Capture the cell that displays the provided text and extract its (x, y) central coordinate. 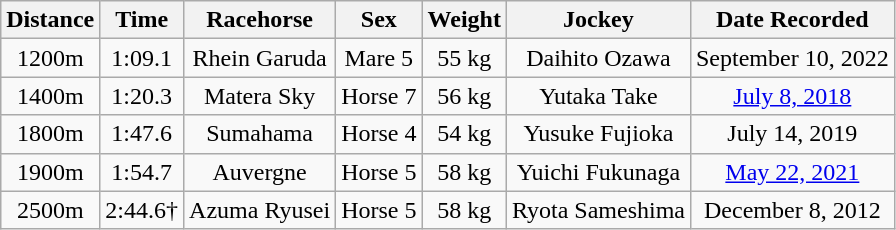
July 8, 2018 (792, 96)
56 kg (464, 96)
Yusuke Fujioka (598, 134)
Date Recorded (792, 20)
1800m (50, 134)
1900m (50, 172)
2:44.6† (142, 210)
Weight (464, 20)
1:54.7 (142, 172)
Racehorse (260, 20)
Yutaka Take (598, 96)
Azuma Ryusei (260, 210)
2500m (50, 210)
Daihito Ozawa (598, 58)
Sex (379, 20)
Time (142, 20)
54 kg (464, 134)
Rhein Garuda (260, 58)
1:09.1 (142, 58)
Jockey (598, 20)
September 10, 2022 (792, 58)
Yuichi Fukunaga (598, 172)
Distance (50, 20)
December 8, 2012 (792, 210)
Mare 5 (379, 58)
1400m (50, 96)
Horse 7 (379, 96)
May 22, 2021 (792, 172)
Sumahama (260, 134)
July 14, 2019 (792, 134)
1200m (50, 58)
Ryota Sameshima (598, 210)
Auvergne (260, 172)
Horse 4 (379, 134)
Matera Sky (260, 96)
1:20.3 (142, 96)
55 kg (464, 58)
1:47.6 (142, 134)
